From the cell containing the given text, extract its center point as (X, Y) coordinate. 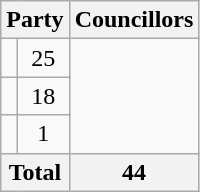
44 (134, 172)
18 (43, 96)
1 (43, 134)
Total (35, 172)
25 (43, 58)
Councillors (134, 20)
Party (35, 20)
